For the text-containing cell, return its midpoint in (X, Y) coordinate format. 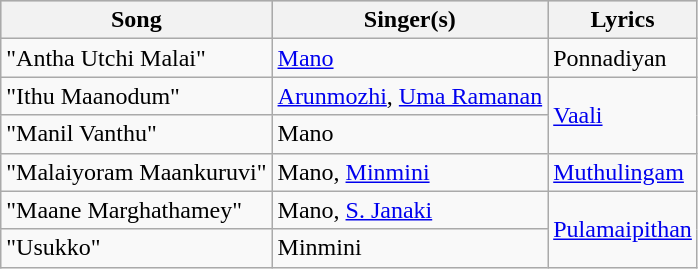
Mano, S. Janaki (410, 210)
Vaali (623, 115)
Ponnadiyan (623, 58)
Singer(s) (410, 20)
Pulamaipithan (623, 229)
"Malaiyoram Maankuruvi" (136, 172)
"Usukko" (136, 248)
Arunmozhi, Uma Ramanan (410, 96)
"Antha Utchi Malai" (136, 58)
Muthulingam (623, 172)
"Ithu Maanodum" (136, 96)
Lyrics (623, 20)
"Manil Vanthu" (136, 134)
"Maane Marghathamey" (136, 210)
Minmini (410, 248)
Mano, Minmini (410, 172)
Song (136, 20)
